Determine the [X, Y] coordinate at the center of the cell enclosing the given text.  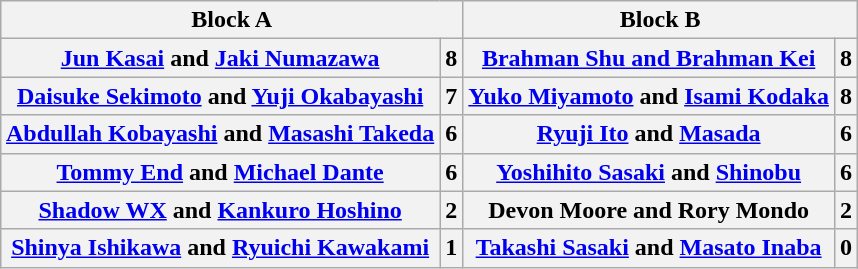
Abdullah Kobayashi and Masashi Takeda [220, 134]
7 [452, 96]
Block A [231, 20]
Shinya Ishikawa and Ryuichi Kawakami [220, 248]
Tommy End and Michael Dante [220, 172]
Yuko Miyamoto and Isami Kodaka [649, 96]
Daisuke Sekimoto and Yuji Okabayashi [220, 96]
Ryuji Ito and Masada [649, 134]
Yoshihito Sasaki and Shinobu [649, 172]
Brahman Shu and Brahman Kei [649, 58]
1 [452, 248]
Jun Kasai and Jaki Numazawa [220, 58]
Shadow WX and Kankuro Hoshino [220, 210]
Devon Moore and Rory Mondo [649, 210]
0 [846, 248]
Takashi Sasaki and Masato Inaba [649, 248]
Block B [660, 20]
